Scan for the cell matching the given text and deliver its [X, Y] coordinate at center. 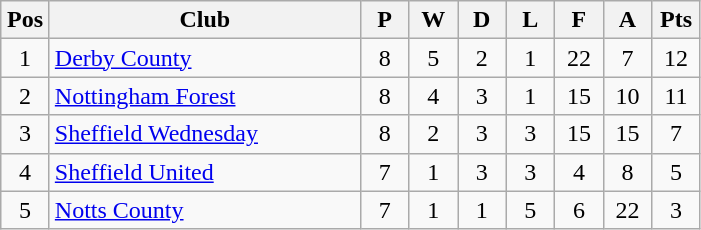
12 [676, 58]
A [628, 20]
P [384, 20]
Club [204, 20]
Sheffield United [204, 172]
W [434, 20]
L [530, 20]
10 [628, 96]
D [482, 20]
Sheffield Wednesday [204, 134]
11 [676, 96]
6 [580, 210]
Pts [676, 20]
Nottingham Forest [204, 96]
Pos [26, 20]
F [580, 20]
Notts County [204, 210]
Derby County [204, 58]
